Locate the cell with the specified text and output its (X, Y) center coordinate. 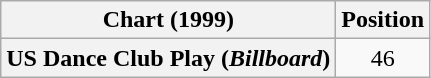
Chart (1999) (168, 20)
Position (383, 20)
46 (383, 58)
US Dance Club Play (Billboard) (168, 58)
